Provide the (X, Y) coordinate of the cell's center where the given text is located.  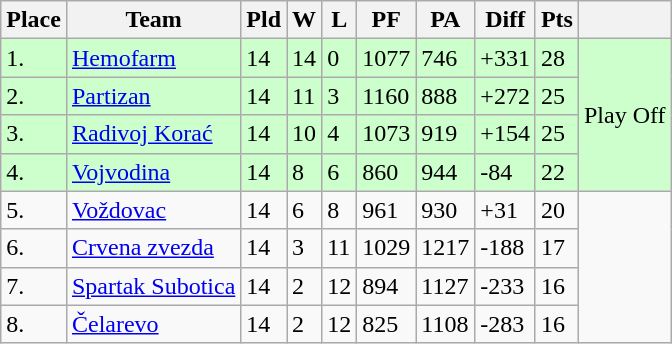
-233 (506, 286)
+272 (506, 96)
Hemofarm (153, 58)
Partizan (153, 96)
3. (34, 134)
825 (386, 324)
Pts (556, 20)
22 (556, 172)
961 (386, 210)
L (340, 20)
6. (34, 248)
W (304, 20)
8. (34, 324)
Radivoj Korać (153, 134)
4 (340, 134)
Čelarevo (153, 324)
2. (34, 96)
1217 (446, 248)
20 (556, 210)
Diff (506, 20)
Team (153, 20)
+331 (506, 58)
746 (446, 58)
PA (446, 20)
0 (340, 58)
+154 (506, 134)
1029 (386, 248)
Voždovac (153, 210)
930 (446, 210)
Vojvodina (153, 172)
1077 (386, 58)
Place (34, 20)
919 (446, 134)
888 (446, 96)
Crvena zvezda (153, 248)
944 (446, 172)
1108 (446, 324)
4. (34, 172)
+31 (506, 210)
Spartak Subotica (153, 286)
1160 (386, 96)
1127 (446, 286)
-283 (506, 324)
7. (34, 286)
1073 (386, 134)
10 (304, 134)
-188 (506, 248)
17 (556, 248)
5. (34, 210)
1. (34, 58)
Pld (264, 20)
-84 (506, 172)
28 (556, 58)
PF (386, 20)
860 (386, 172)
894 (386, 286)
Play Off (624, 115)
